Determine the [X, Y] coordinate at the center of the cell enclosing the given text.  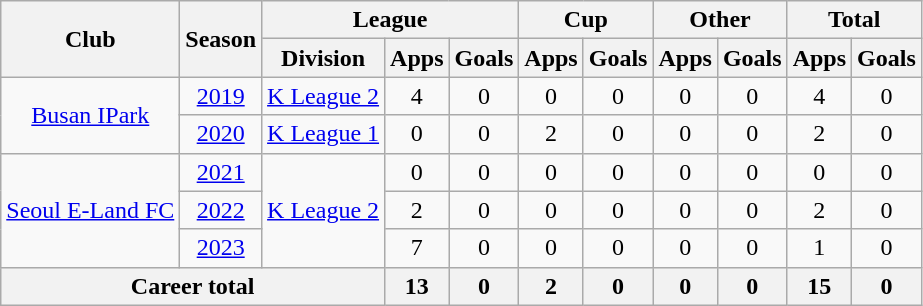
Busan IPark [90, 115]
2023 [221, 248]
Division [324, 58]
1 [819, 248]
League [390, 20]
Seoul E-Land FC [90, 210]
Career total [193, 286]
2020 [221, 134]
13 [417, 286]
Other [720, 20]
7 [417, 248]
2019 [221, 96]
Total [854, 20]
15 [819, 286]
2021 [221, 172]
Season [221, 39]
Cup [586, 20]
K League 1 [324, 134]
Club [90, 39]
2022 [221, 210]
